Provide the [X, Y] coordinate of the cell's center where the given text is located.  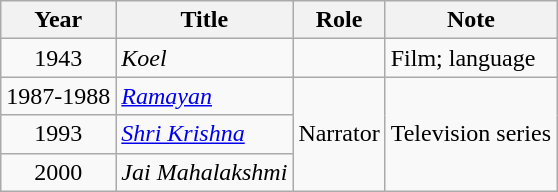
Film; language [470, 58]
Koel [204, 58]
1987-1988 [58, 96]
Year [58, 20]
1943 [58, 58]
Ramayan [204, 96]
Shri Krishna [204, 134]
Role [339, 20]
Television series [470, 134]
1993 [58, 134]
Note [470, 20]
Title [204, 20]
2000 [58, 172]
Narrator [339, 134]
Jai Mahalakshmi [204, 172]
